Extract the (X, Y) coordinate from the center of the cell holding the provided text.  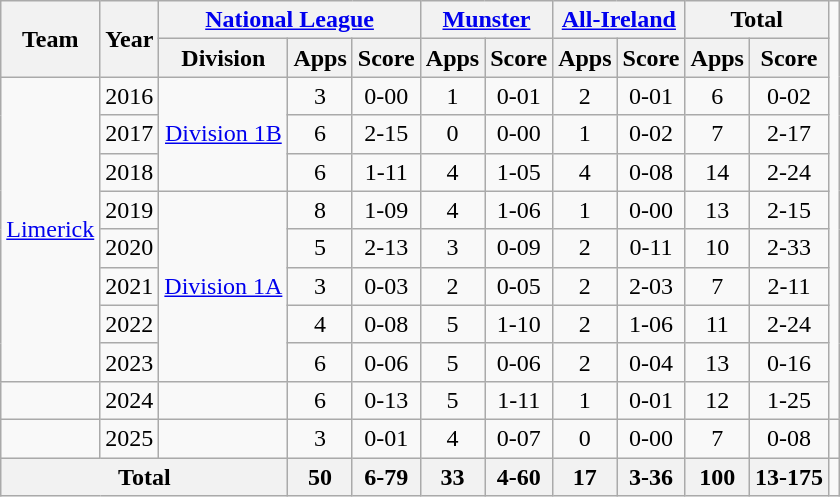
0-07 (519, 438)
Division (224, 58)
1-09 (386, 210)
3-36 (651, 477)
2-03 (651, 286)
2023 (130, 362)
0-03 (386, 286)
100 (717, 477)
2018 (130, 172)
2-11 (788, 286)
17 (585, 477)
0-11 (651, 248)
33 (452, 477)
All-Ireland (619, 20)
2016 (130, 96)
1-25 (788, 400)
2019 (130, 210)
13-175 (788, 477)
2-33 (788, 248)
6-79 (386, 477)
2017 (130, 134)
1-10 (519, 324)
2-17 (788, 134)
Division 1B (224, 134)
0-05 (519, 286)
4-60 (519, 477)
11 (717, 324)
12 (717, 400)
Limerick (50, 229)
2020 (130, 248)
10 (717, 248)
2-13 (386, 248)
2022 (130, 324)
Team (50, 39)
2021 (130, 286)
2025 (130, 438)
Year (130, 39)
0-16 (788, 362)
14 (717, 172)
0-09 (519, 248)
0-04 (651, 362)
Division 1A (224, 286)
0-13 (386, 400)
Munster (486, 20)
National League (290, 20)
2024 (130, 400)
8 (320, 210)
1-05 (519, 172)
50 (320, 477)
